Return (x, y) of the center of cell containing provided text 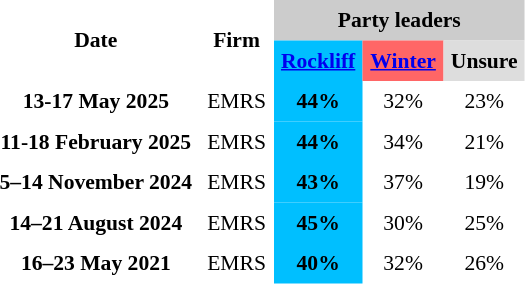
43% (318, 182)
34% (404, 141)
25% (484, 222)
21% (484, 141)
45% (318, 222)
Party leaders (399, 20)
23% (484, 101)
26% (484, 263)
37% (404, 182)
Rockliff (318, 60)
40% (318, 263)
30% (404, 222)
Winter (404, 60)
Firm (237, 40)
19% (484, 182)
Unsure (484, 60)
